Scan for the cell matching the given text and deliver its [x, y] coordinate at center. 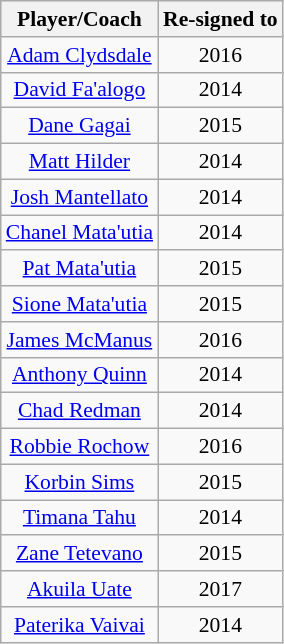
James McManus [80, 340]
Chad Redman [80, 411]
Re-signed to [220, 19]
Akuila Uate [80, 589]
Korbin Sims [80, 482]
Chanel Mata'utia [80, 233]
Sione Mata'utia [80, 304]
2017 [220, 589]
David Fa'alogo [80, 90]
Paterika Vaivai [80, 625]
Adam Clydsdale [80, 55]
Matt Hilder [80, 162]
Timana Tahu [80, 518]
Josh Mantellato [80, 197]
Pat Mata'utia [80, 269]
Dane Gagai [80, 126]
Robbie Rochow [80, 447]
Player/Coach [80, 19]
Zane Tetevano [80, 554]
Anthony Quinn [80, 375]
